Extract the (x, y) coordinate from the center of the cell holding the provided text.  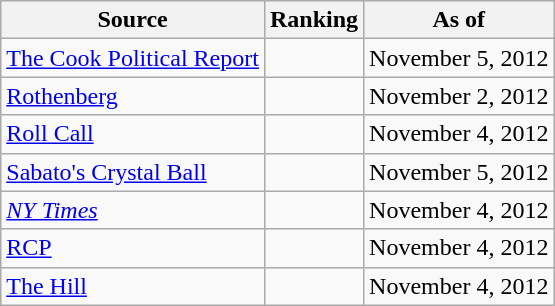
NY Times (133, 210)
Roll Call (133, 134)
The Cook Political Report (133, 58)
Sabato's Crystal Ball (133, 172)
Ranking (314, 20)
Rothenberg (133, 96)
November 2, 2012 (459, 96)
RCP (133, 248)
Source (133, 20)
As of (459, 20)
The Hill (133, 286)
